From the cell containing the given text, extract its center point as [x, y] coordinate. 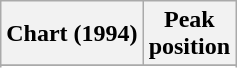
Chart (1994) [72, 34]
Peakposition [189, 34]
